Find where the given text appears and provide that cell's center as (x, y) coordinate. 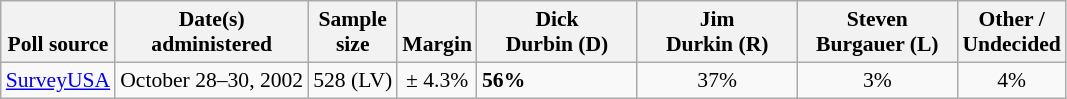
56% (557, 80)
Other /Undecided (1011, 32)
SurveyUSA (58, 80)
JimDurkin (R) (717, 32)
± 4.3% (437, 80)
October 28–30, 2002 (212, 80)
Samplesize (352, 32)
4% (1011, 80)
Margin (437, 32)
3% (877, 80)
StevenBurgauer (L) (877, 32)
37% (717, 80)
Date(s)administered (212, 32)
DickDurbin (D) (557, 32)
Poll source (58, 32)
528 (LV) (352, 80)
